Scan for the cell matching the given text and deliver its (X, Y) coordinate at center. 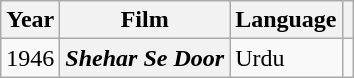
Year (30, 20)
Film (145, 20)
Urdu (286, 58)
Language (286, 20)
1946 (30, 58)
Shehar Se Door (145, 58)
